Determine the [X, Y] coordinate at the center of the cell enclosing the given text.  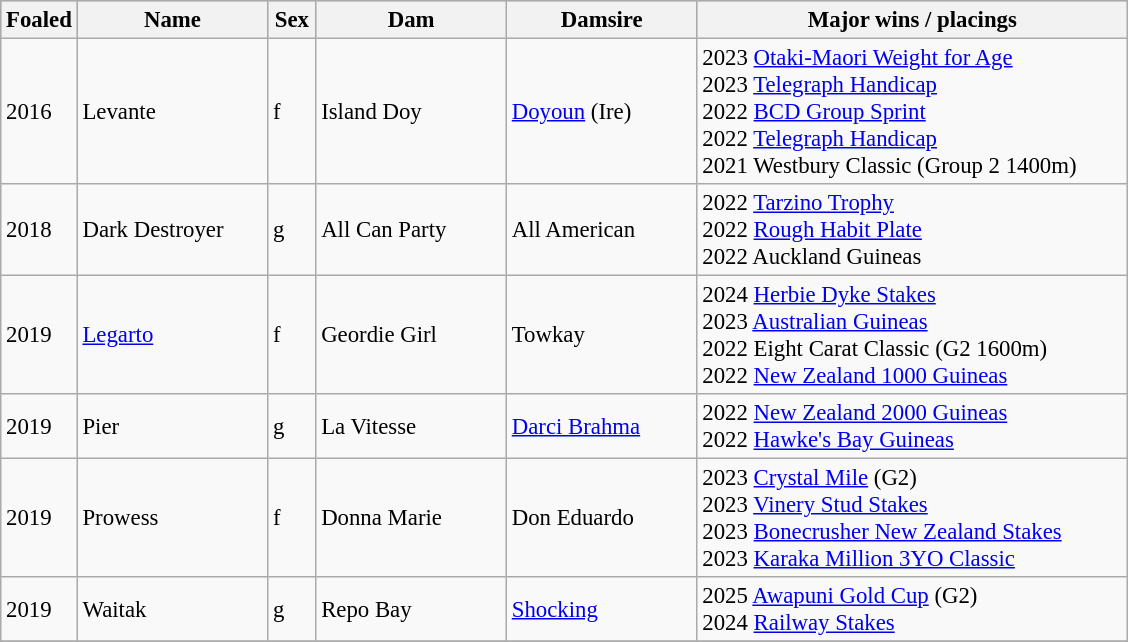
Towkay [602, 336]
Major wins / placings [912, 20]
All American [602, 230]
Geordie Girl [412, 336]
2023 Otaki-Maori Weight for Age 2023 Telegraph Handicap 2022 BCD Group Sprint 2022 Telegraph Handicap 2021 Westbury Classic (Group 2 1400m) [912, 112]
2022 Tarzino Trophy 2022 Rough Habit Plate 2022 Auckland Guineas [912, 230]
Legarto [172, 336]
Name [172, 20]
Foaled [39, 20]
Darci Brahma [602, 426]
Levante [172, 112]
Sex [292, 20]
Island Doy [412, 112]
2023 Crystal Mile (G2) 2023 Vinery Stud Stakes 2023 Bonecrusher New Zealand Stakes 2023 Karaka Million 3YO Classic [912, 518]
2016 [39, 112]
2018 [39, 230]
Damsire [602, 20]
Dam [412, 20]
Donna Marie [412, 518]
Dark Destroyer [172, 230]
2024 Herbie Dyke Stakes2023 Australian Guineas2022 Eight Carat Classic (G2 1600m) 2022 New Zealand 1000 Guineas [912, 336]
Don Eduardo [602, 518]
La Vitesse [412, 426]
2022 New Zealand 2000 Guineas 2022 Hawke's Bay Guineas [912, 426]
Doyoun (Ire) [602, 112]
Pier [172, 426]
Prowess [172, 518]
All Can Party [412, 230]
